Determine the [x, y] coordinate at the center of the cell enclosing the given text.  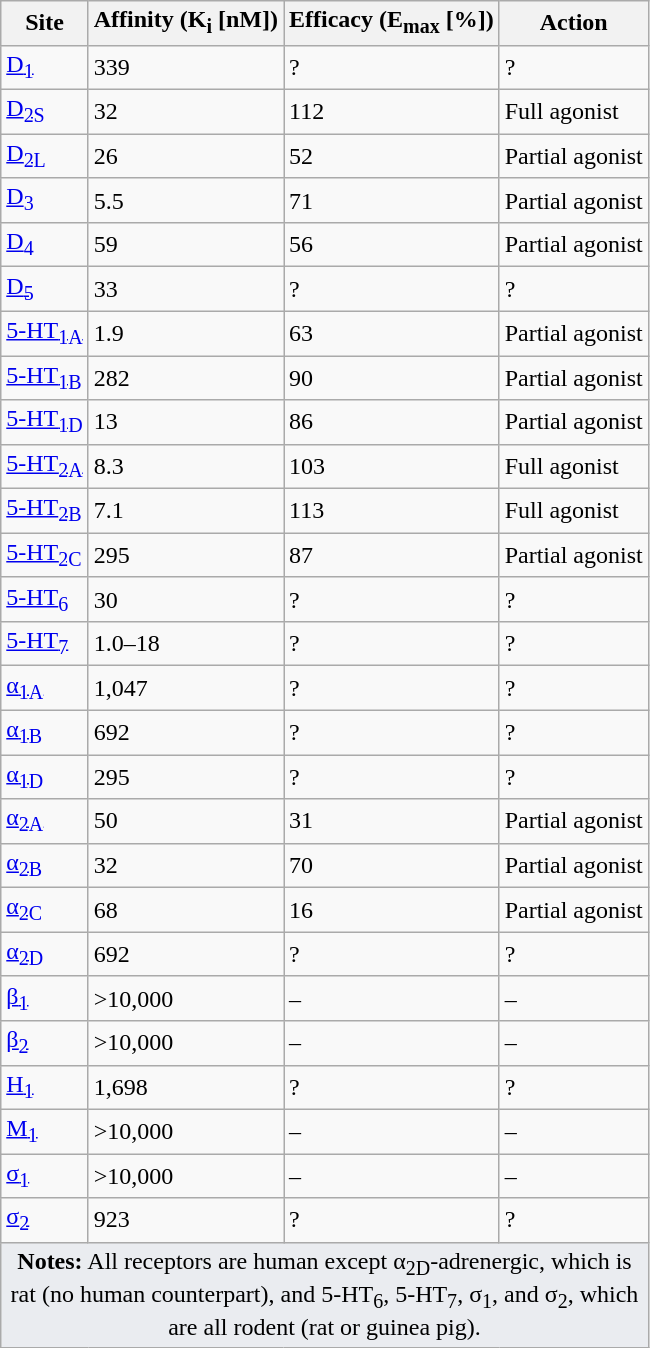
90 [392, 378]
5-HT7 [44, 644]
71 [392, 200]
1,698 [186, 1087]
σ1 [44, 1176]
σ2 [44, 1220]
50 [186, 821]
H1 [44, 1087]
5-HT2B [44, 511]
8.3 [186, 466]
M1 [44, 1131]
α2B [44, 865]
β2 [44, 1043]
52 [392, 156]
26 [186, 156]
D5 [44, 289]
Efficacy (Emax [%]) [392, 23]
β1 [44, 998]
103 [392, 466]
86 [392, 422]
D4 [44, 244]
31 [392, 821]
13 [186, 422]
339 [186, 67]
33 [186, 289]
70 [392, 865]
59 [186, 244]
68 [186, 910]
α1A [44, 688]
Action [574, 23]
α2C [44, 910]
282 [186, 378]
5-HT1A [44, 333]
112 [392, 111]
1,047 [186, 688]
D2L [44, 156]
7.1 [186, 511]
D3 [44, 200]
α1B [44, 732]
16 [392, 910]
5.5 [186, 200]
1.0–18 [186, 644]
1.9 [186, 333]
87 [392, 555]
5-HT6 [44, 599]
Affinity (Ki [nM]) [186, 23]
5-HT2C [44, 555]
113 [392, 511]
63 [392, 333]
α2D [44, 954]
5-HT1D [44, 422]
923 [186, 1220]
5-HT2A [44, 466]
α2A [44, 821]
Site [44, 23]
56 [392, 244]
5-HT1B [44, 378]
D1 [44, 67]
D2S [44, 111]
α1D [44, 777]
30 [186, 599]
